Locate the cell with the specified text and output its (x, y) center coordinate. 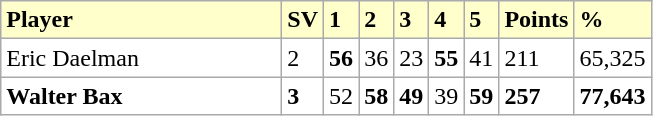
36 (376, 58)
39 (446, 96)
49 (412, 96)
Player (142, 20)
1 (342, 20)
4 (446, 20)
23 (412, 58)
257 (536, 96)
SV (303, 20)
59 (482, 96)
211 (536, 58)
77,643 (612, 96)
% (612, 20)
58 (376, 96)
41 (482, 58)
52 (342, 96)
Points (536, 20)
Eric Daelman (142, 58)
5 (482, 20)
56 (342, 58)
55 (446, 58)
65,325 (612, 58)
Walter Bax (142, 96)
